Extract the (X, Y) coordinate from the center of the cell holding the provided text.  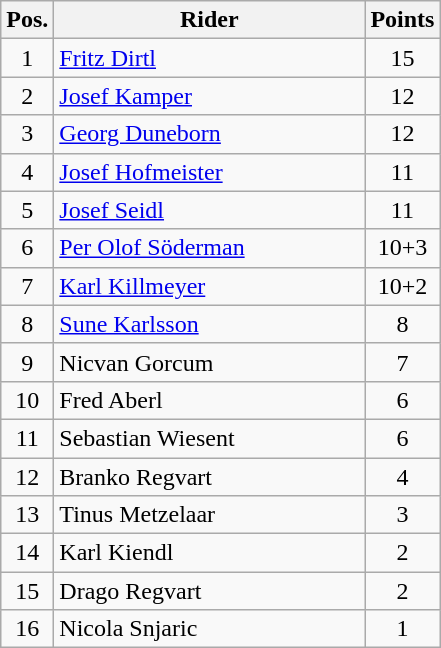
Pos. (28, 20)
14 (28, 553)
Sune Karlsson (210, 324)
Karl Killmeyer (210, 286)
Josef Seidl (210, 210)
Karl Kiendl (210, 553)
Fred Aberl (210, 400)
Per Olof Söderman (210, 248)
Nicola Snjaric (210, 629)
Tinus Metzelaar (210, 515)
16 (28, 629)
Josef Kamper (210, 96)
Drago Regvart (210, 591)
10 (28, 400)
9 (28, 362)
Nicvan Gorcum (210, 362)
Branko Regvart (210, 477)
Fritz Dirtl (210, 58)
10+3 (402, 248)
Josef Hofmeister (210, 172)
5 (28, 210)
Georg Duneborn (210, 134)
13 (28, 515)
Rider (210, 20)
10+2 (402, 286)
Sebastian Wiesent (210, 438)
Points (402, 20)
